Extract the (X, Y) coordinate from the center of the cell holding the provided text.  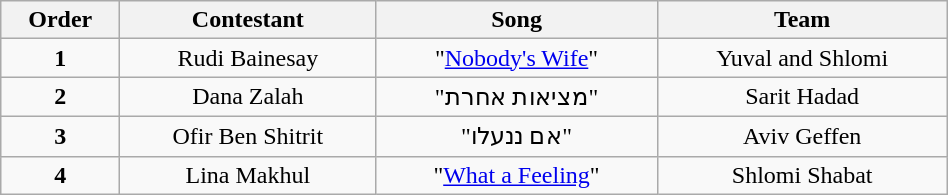
3 (60, 136)
Lina Makhul (248, 175)
2 (60, 97)
Rudi Bainesay (248, 58)
Yuval and Shlomi (802, 58)
"Nobody's Wife" (516, 58)
Contestant (248, 20)
Team (802, 20)
"What a Feeling" (516, 175)
Sarit Hadad (802, 97)
1 (60, 58)
4 (60, 175)
Dana Zalah (248, 97)
Aviv Geffen (802, 136)
"מציאות אחרת" (516, 97)
Shlomi Shabat (802, 175)
Ofir Ben Shitrit (248, 136)
Order (60, 20)
"אם ננעלו" (516, 136)
Song (516, 20)
